Pinpoint the cell where the given text exists, returning its [x, y] midpoint coordinate. 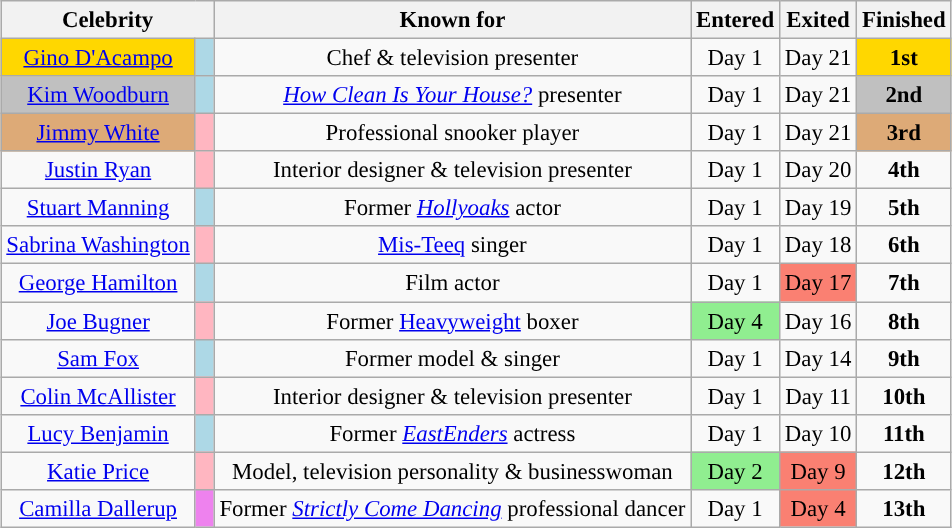
Day 2 [736, 471]
Mis-Teeq singer [452, 245]
Day 20 [818, 170]
Gino D'Acampo [98, 57]
How Clean Is Your House? presenter [452, 95]
5th [904, 208]
Known for [452, 20]
7th [904, 283]
Professional snooker player [452, 133]
6th [904, 245]
Camilla Dallerup [98, 508]
2nd [904, 95]
11th [904, 433]
Sabrina Washington [98, 245]
1st [904, 57]
9th [904, 358]
Former Heavyweight boxer [452, 321]
Celebrity [108, 20]
Former EastEnders actress [452, 433]
Day 11 [818, 396]
Stuart Manning [98, 208]
Former Strictly Come Dancing professional dancer [452, 508]
Entered [736, 20]
Former Hollyoaks actor [452, 208]
Day 10 [818, 433]
Finished [904, 20]
Sam Fox [98, 358]
Justin Ryan [98, 170]
Katie Price [98, 471]
3rd [904, 133]
Day 16 [818, 321]
George Hamilton [98, 283]
Jimmy White [98, 133]
Day 18 [818, 245]
Day 9 [818, 471]
Day 19 [818, 208]
Day 14 [818, 358]
10th [904, 396]
Model, television personality & businesswoman [452, 471]
Lucy Benjamin [98, 433]
13th [904, 508]
4th [904, 170]
12th [904, 471]
Film actor [452, 283]
8th [904, 321]
Exited [818, 20]
Colin McAllister [98, 396]
Day 17 [818, 283]
Chef & television presenter [452, 57]
Kim Woodburn [98, 95]
Joe Bugner [98, 321]
Former model & singer [452, 358]
